Capture the cell that displays the provided text and extract its [X, Y] central coordinate. 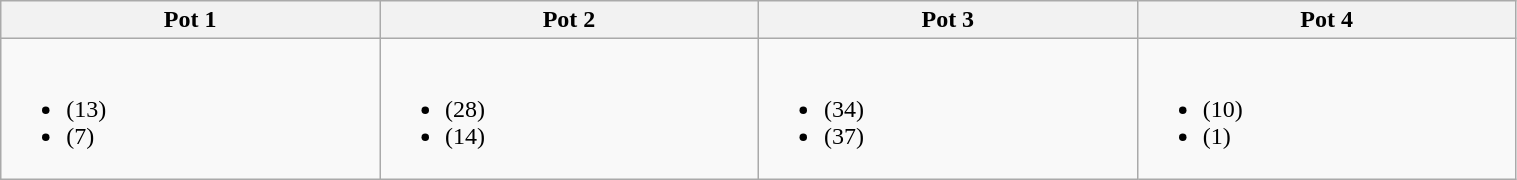
Pot 1 [190, 20]
(13) (7) [190, 109]
Pot 4 [1326, 20]
(34) (37) [948, 109]
Pot 2 [570, 20]
Pot 3 [948, 20]
(10) (1) [1326, 109]
(28) (14) [570, 109]
